Provide the (X, Y) coordinate of the cell's center where the given text is located.  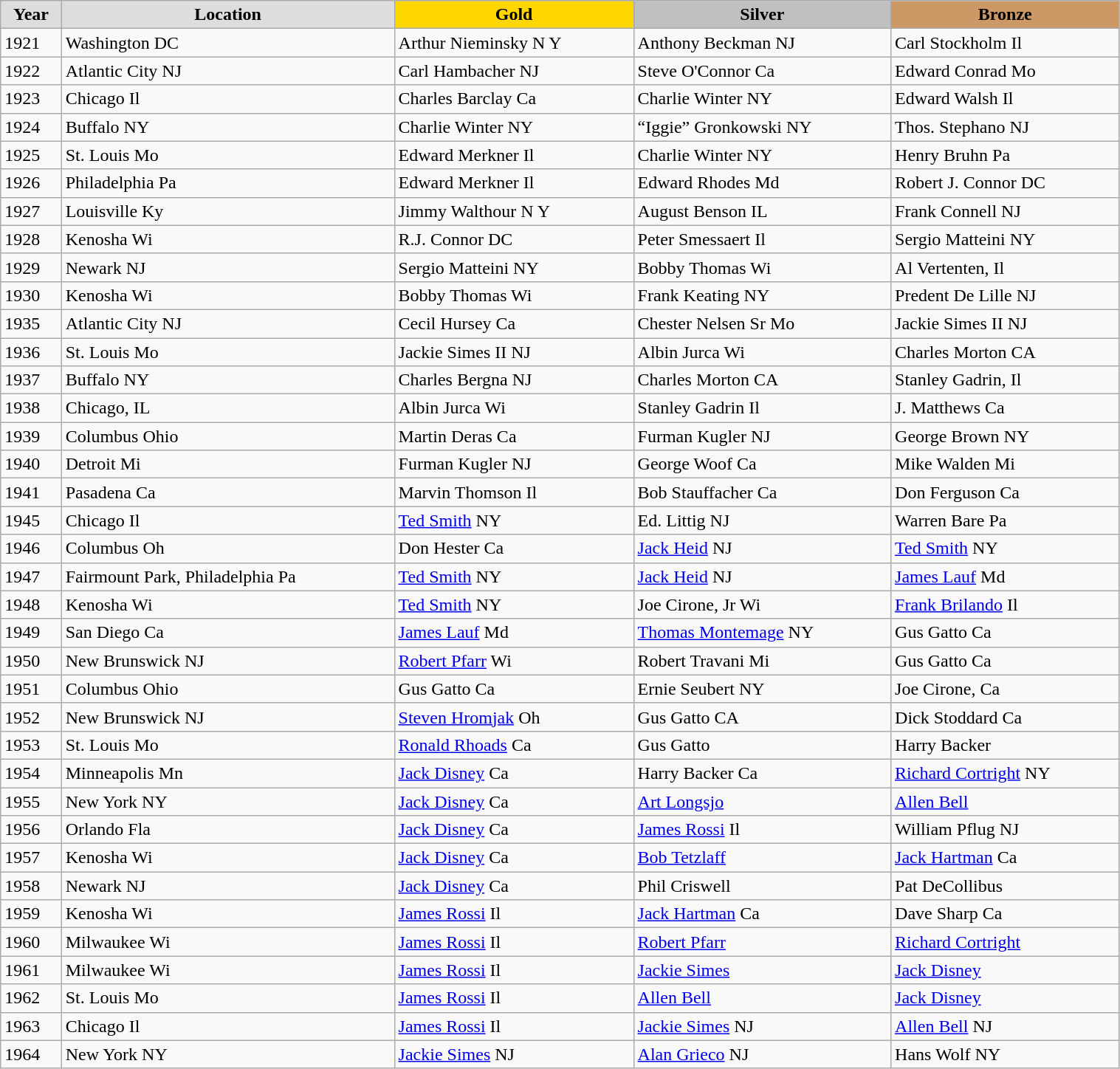
Orlando Fla (227, 830)
Predent De Lille NJ (1006, 295)
1956 (31, 830)
1949 (31, 633)
Frank Brilando Il (1006, 605)
Ed. Littig NJ (762, 520)
Stanley Gadrin Il (762, 408)
Charles Bergna NJ (514, 380)
1924 (31, 127)
Hans Wolf NY (1006, 1054)
1937 (31, 380)
Joe Cirone, Ca (1006, 689)
Ernie Seubert NY (762, 689)
Fairmount Park, Philadelphia Pa (227, 577)
1935 (31, 323)
1946 (31, 549)
Detroit Mi (227, 464)
Don Ferguson Ca (1006, 492)
1954 (31, 773)
Steve O'Connor Ca (762, 71)
Thomas Montemage NY (762, 633)
Arthur Nieminsky N Y (514, 43)
Gus Gatto CA (762, 717)
Harry Backer (1006, 745)
Year (31, 15)
Al Vertenten, Il (1006, 267)
Philadelphia Pa (227, 183)
1939 (31, 436)
Jackie Simes (762, 970)
1927 (31, 211)
1948 (31, 605)
Marvin Thomson Il (514, 492)
Pasadena Ca (227, 492)
Edward Conrad Mo (1006, 71)
Don Hester Ca (514, 549)
1923 (31, 99)
1925 (31, 155)
1961 (31, 970)
Dick Stoddard Ca (1006, 717)
Warren Bare Pa (1006, 520)
1938 (31, 408)
1952 (31, 717)
Gus Gatto (762, 745)
Bronze (1006, 15)
Edward Rhodes Md (762, 183)
Carl Stockholm Il (1006, 43)
San Diego Ca (227, 633)
Stanley Gadrin, Il (1006, 380)
Robert J. Connor DC (1006, 183)
George Woof Ca (762, 464)
R.J. Connor DC (514, 239)
1951 (31, 689)
Robert Pfarr Wi (514, 661)
Carl Hambacher NJ (514, 71)
1921 (31, 43)
Bob Stauffacher Ca (762, 492)
1947 (31, 577)
1963 (31, 1026)
1928 (31, 239)
1930 (31, 295)
Ronald Rhoads Ca (514, 745)
Harry Backer Ca (762, 773)
Jimmy Walthour N Y (514, 211)
George Brown NY (1006, 436)
Mike Walden Mi (1006, 464)
Gold (514, 15)
Joe Cirone, Jr Wi (762, 605)
Location (227, 15)
1941 (31, 492)
1960 (31, 942)
Richard Cortright NY (1006, 773)
Columbus Oh (227, 549)
Robert Travani Mi (762, 661)
Chicago, IL (227, 408)
1958 (31, 886)
Bob Tetzlaff (762, 858)
1936 (31, 352)
1929 (31, 267)
Peter Smessaert Il (762, 239)
1959 (31, 914)
1945 (31, 520)
Art Longsjo (762, 801)
Phil Criswell (762, 886)
Silver (762, 15)
Chester Nelsen Sr Mo (762, 323)
“Iggie” Gronkowski NY (762, 127)
August Benson IL (762, 211)
Anthony Beckman NJ (762, 43)
1926 (31, 183)
Washington DC (227, 43)
Richard Cortright (1006, 942)
Henry Bruhn Pa (1006, 155)
1953 (31, 745)
Frank Connell NJ (1006, 211)
1940 (31, 464)
Charles Barclay Ca (514, 99)
Dave Sharp Ca (1006, 914)
Minneapolis Mn (227, 773)
Alan Grieco NJ (762, 1054)
Cecil Hursey Ca (514, 323)
J. Matthews Ca (1006, 408)
William Pflug NJ (1006, 830)
1957 (31, 858)
Frank Keating NY (762, 295)
Steven Hromjak Oh (514, 717)
1922 (31, 71)
Louisville Ky (227, 211)
Allen Bell NJ (1006, 1026)
Thos. Stephano NJ (1006, 127)
Edward Walsh Il (1006, 99)
Pat DeCollibus (1006, 886)
Martin Deras Ca (514, 436)
Robert Pfarr (762, 942)
1950 (31, 661)
1955 (31, 801)
1964 (31, 1054)
1962 (31, 998)
